Return the [X, Y] coordinate for the center point of the cell that contains the specified text.  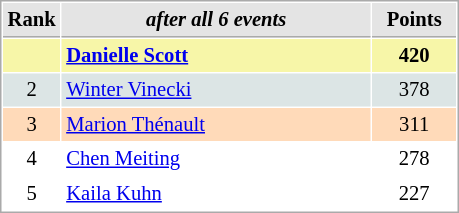
Chen Meiting [216, 158]
Points [414, 20]
278 [414, 158]
3 [32, 124]
Kaila Kuhn [216, 194]
Marion Thénault [216, 124]
Rank [32, 20]
Winter Vinecki [216, 90]
420 [414, 56]
311 [414, 124]
after all 6 events [216, 20]
5 [32, 194]
4 [32, 158]
2 [32, 90]
Danielle Scott [216, 56]
227 [414, 194]
378 [414, 90]
